Determine the (X, Y) coordinate at the center of the cell enclosing the given text.  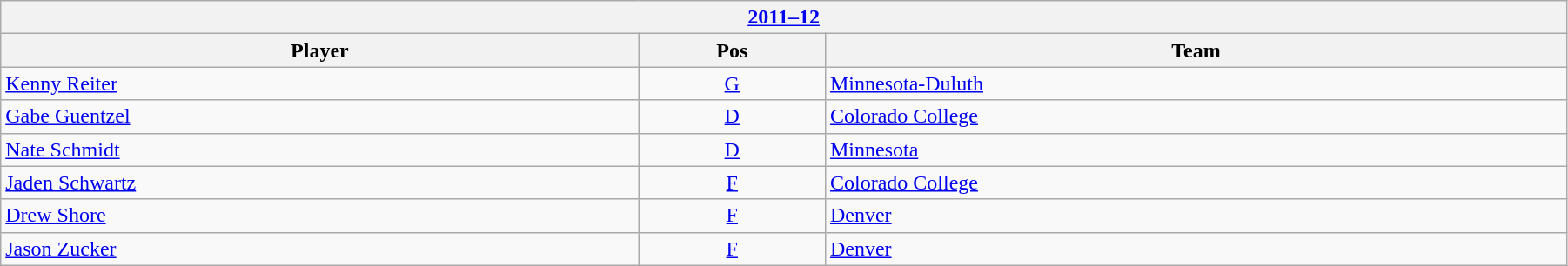
Nate Schmidt (320, 150)
Minnesota-Duluth (1196, 83)
Kenny Reiter (320, 83)
Player (320, 50)
Minnesota (1196, 150)
Pos (732, 50)
Drew Shore (320, 216)
2011–12 (784, 17)
Jason Zucker (320, 249)
G (732, 83)
Gabe Guentzel (320, 116)
Team (1196, 50)
Jaden Schwartz (320, 183)
